Capture the cell that displays the provided text and extract its (X, Y) central coordinate. 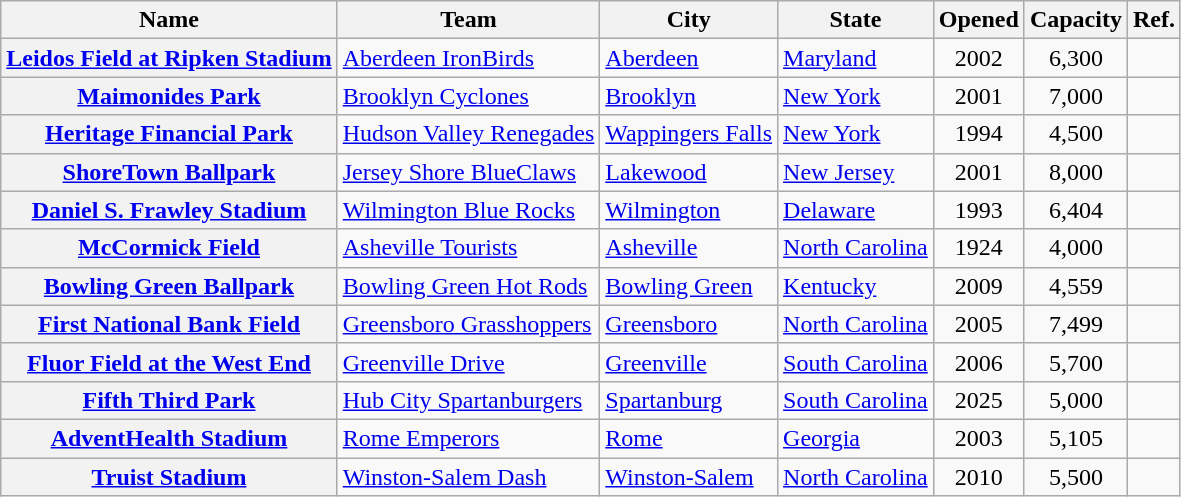
Brooklyn (689, 96)
Rome Emperors (468, 438)
Fifth Third Park (169, 400)
4,559 (1076, 286)
2025 (978, 400)
Asheville (689, 248)
ShoreTown Ballpark (169, 172)
6,404 (1076, 210)
McCormick Field (169, 248)
5,500 (1076, 477)
Greensboro (689, 324)
Capacity (1076, 20)
Hudson Valley Renegades (468, 134)
Greenville (689, 362)
Jersey Shore BlueClaws (468, 172)
Wilmington Blue Rocks (468, 210)
Bowling Green Ballpark (169, 286)
7,499 (1076, 324)
Delaware (856, 210)
First National Bank Field (169, 324)
5,000 (1076, 400)
Winston-Salem Dash (468, 477)
2003 (978, 438)
Ref. (1154, 20)
Wappingers Falls (689, 134)
Hub City Spartanburgers (468, 400)
Fluor Field at the West End (169, 362)
Greenville Drive (468, 362)
Kentucky (856, 286)
2009 (978, 286)
Opened (978, 20)
7,000 (1076, 96)
1993 (978, 210)
New Jersey (856, 172)
4,500 (1076, 134)
6,300 (1076, 58)
1994 (978, 134)
Greensboro Grasshoppers (468, 324)
AdventHealth Stadium (169, 438)
8,000 (1076, 172)
Aberdeen (689, 58)
Asheville Tourists (468, 248)
5,700 (1076, 362)
Team (468, 20)
Aberdeen IronBirds (468, 58)
Rome (689, 438)
Winston-Salem (689, 477)
Lakewood (689, 172)
2010 (978, 477)
City (689, 20)
2002 (978, 58)
Heritage Financial Park (169, 134)
Maimonides Park (169, 96)
Daniel S. Frawley Stadium (169, 210)
2006 (978, 362)
Wilmington (689, 210)
Leidos Field at Ripken Stadium (169, 58)
1924 (978, 248)
2005 (978, 324)
State (856, 20)
Georgia (856, 438)
Name (169, 20)
Truist Stadium (169, 477)
Brooklyn Cyclones (468, 96)
Bowling Green Hot Rods (468, 286)
Maryland (856, 58)
Spartanburg (689, 400)
4,000 (1076, 248)
Bowling Green (689, 286)
5,105 (1076, 438)
